Pinpoint the cell where the given text exists, returning its [X, Y] midpoint coordinate. 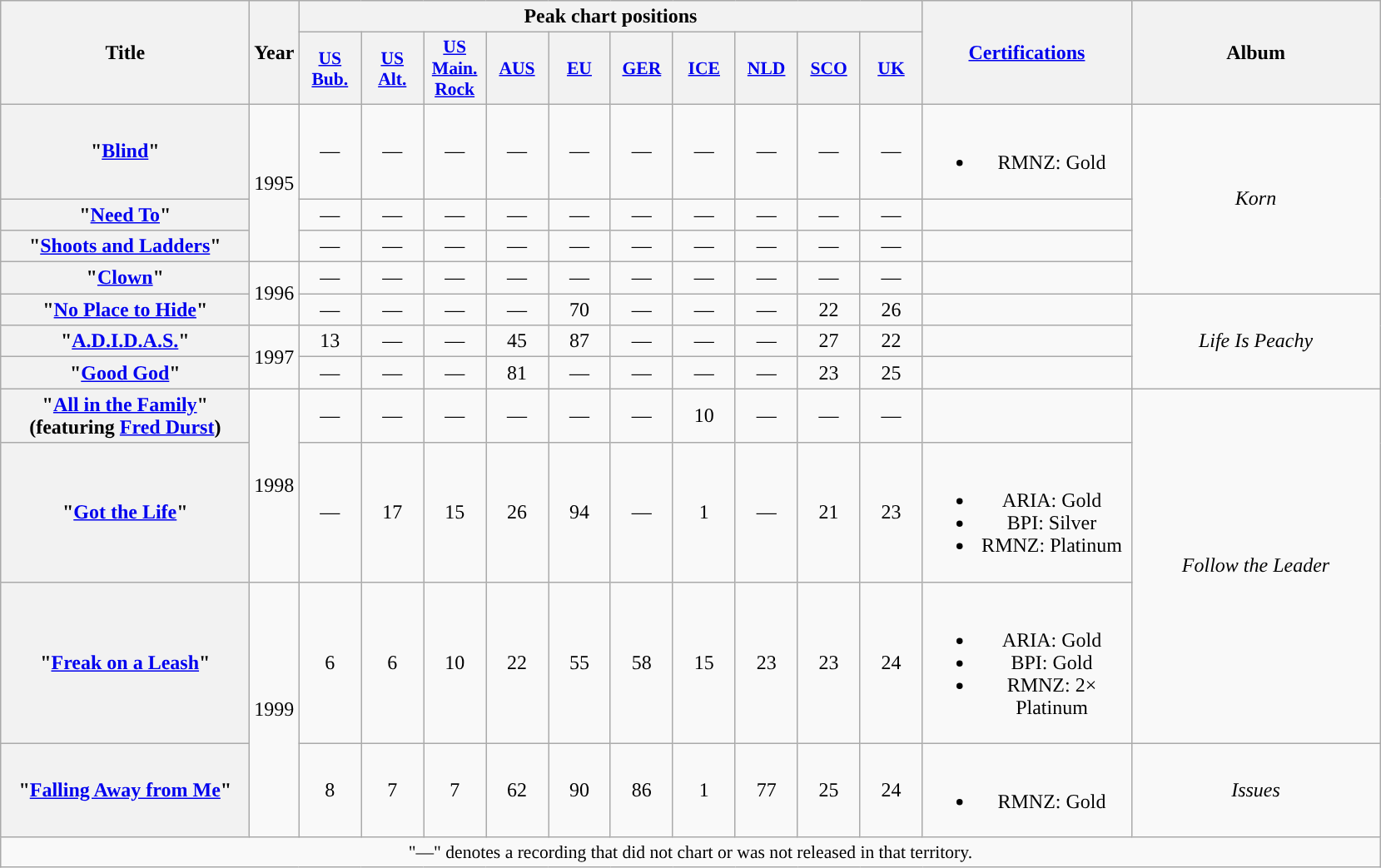
"Shoots and Ladders" [125, 246]
1995 [275, 183]
55 [579, 662]
Follow the Leader [1255, 566]
Year [275, 53]
GER [641, 68]
Korn [1255, 198]
58 [641, 662]
"A.D.I.D.A.S." [125, 341]
ARIA: GoldBPI: SilverRMNZ: Platinum [1027, 513]
1998 [275, 485]
1997 [275, 357]
87 [579, 341]
21 [829, 513]
13 [330, 341]
Issues [1255, 791]
"No Place to Hide" [125, 310]
86 [641, 791]
94 [579, 513]
UK [891, 68]
70 [579, 310]
"Need To" [125, 214]
NLD [766, 68]
Title [125, 53]
1996 [275, 294]
"Got the Life" [125, 513]
"—" denotes a recording that did not chart or was not released in that territory. [691, 852]
77 [766, 791]
"Clown" [125, 278]
"All in the Family"(featuring Fred Durst) [125, 416]
90 [579, 791]
"Falling Away from Me" [125, 791]
Peak chart positions [611, 17]
45 [518, 341]
SCO [829, 68]
Life Is Peachy [1255, 341]
EU [579, 68]
27 [829, 341]
USBub. [330, 68]
USAlt. [393, 68]
81 [518, 373]
"Freak on a Leash" [125, 662]
1999 [275, 709]
USMain.Rock [455, 68]
62 [518, 791]
8 [330, 791]
"Blind" [125, 151]
ARIA: GoldBPI: GoldRMNZ: 2× Platinum [1027, 662]
"Good God" [125, 373]
Certifications [1027, 53]
Album [1255, 53]
ICE [704, 68]
AUS [518, 68]
17 [393, 513]
